Return the [X, Y] coordinate for the center point of the cell that contains the specified text.  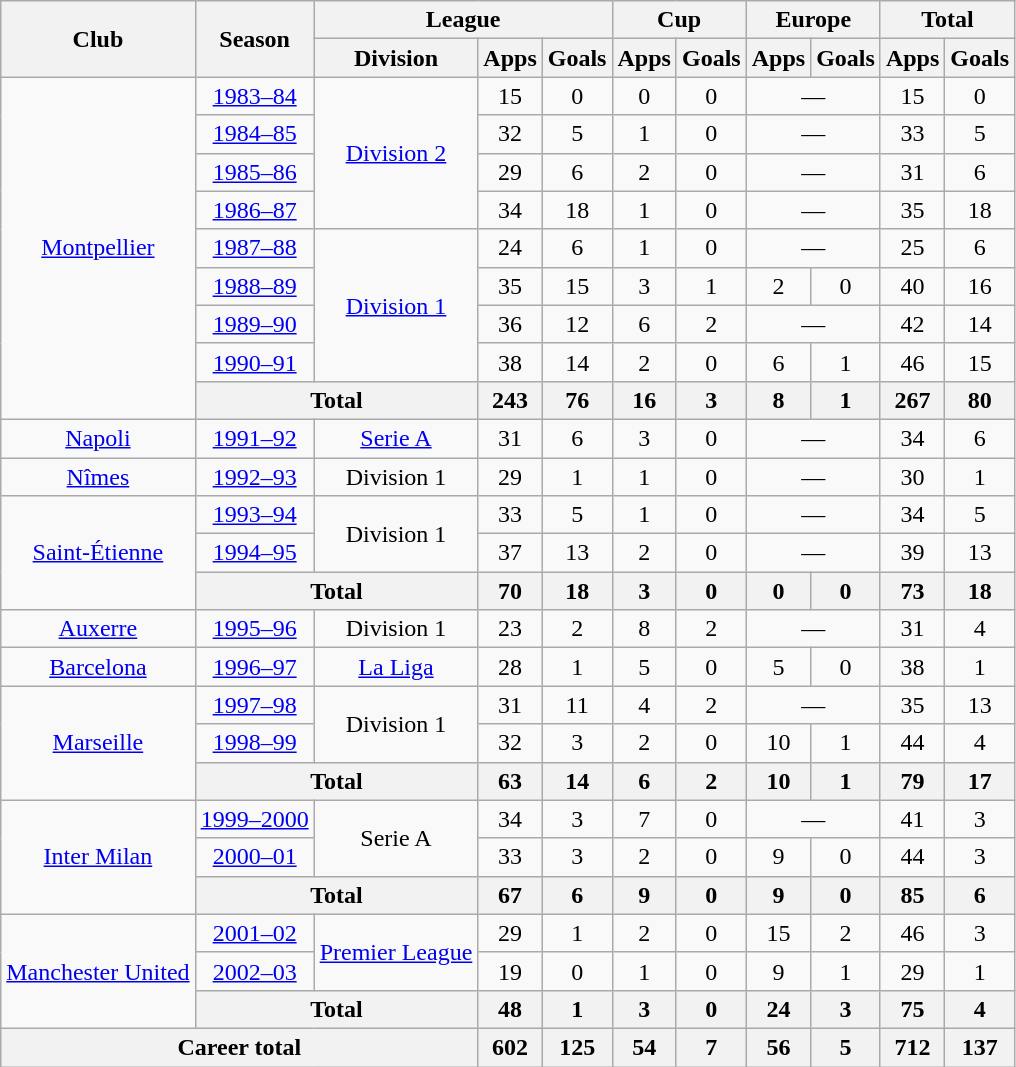
75 [912, 1009]
1993–94 [254, 515]
12 [577, 324]
85 [912, 895]
76 [577, 400]
1991–92 [254, 438]
1989–90 [254, 324]
25 [912, 248]
Montpellier [98, 248]
40 [912, 286]
Career total [240, 1047]
28 [510, 667]
63 [510, 781]
Premier League [396, 952]
Napoli [98, 438]
70 [510, 591]
73 [912, 591]
602 [510, 1047]
La Liga [396, 667]
1995–96 [254, 629]
1994–95 [254, 553]
Club [98, 39]
Division [396, 58]
2001–02 [254, 933]
Cup [679, 20]
48 [510, 1009]
1999–2000 [254, 819]
Manchester United [98, 971]
Marseille [98, 743]
Nîmes [98, 477]
79 [912, 781]
42 [912, 324]
67 [510, 895]
267 [912, 400]
1992–93 [254, 477]
1983–84 [254, 96]
Division 2 [396, 153]
Auxerre [98, 629]
243 [510, 400]
17 [980, 781]
1990–91 [254, 362]
Saint-Étienne [98, 553]
19 [510, 971]
54 [644, 1047]
League [463, 20]
125 [577, 1047]
1986–87 [254, 210]
11 [577, 705]
23 [510, 629]
712 [912, 1047]
1985–86 [254, 172]
1984–85 [254, 134]
41 [912, 819]
1998–99 [254, 743]
2000–01 [254, 857]
37 [510, 553]
Europe [813, 20]
1997–98 [254, 705]
2002–03 [254, 971]
80 [980, 400]
Inter Milan [98, 857]
Barcelona [98, 667]
30 [912, 477]
1996–97 [254, 667]
137 [980, 1047]
36 [510, 324]
39 [912, 553]
Season [254, 39]
56 [778, 1047]
1988–89 [254, 286]
1987–88 [254, 248]
